Return the (X, Y) coordinate for the center point of the cell that contains the specified text.  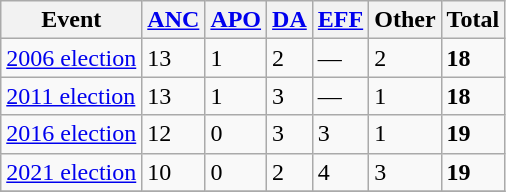
ANC (174, 20)
DA (290, 20)
Total (473, 20)
Event (72, 20)
2021 election (72, 172)
2016 election (72, 134)
2011 election (72, 96)
Other (405, 20)
2006 election (72, 58)
12 (174, 134)
EFF (340, 20)
4 (340, 172)
10 (174, 172)
APO (236, 20)
